For the text-containing cell, return its midpoint in [X, Y] coordinate format. 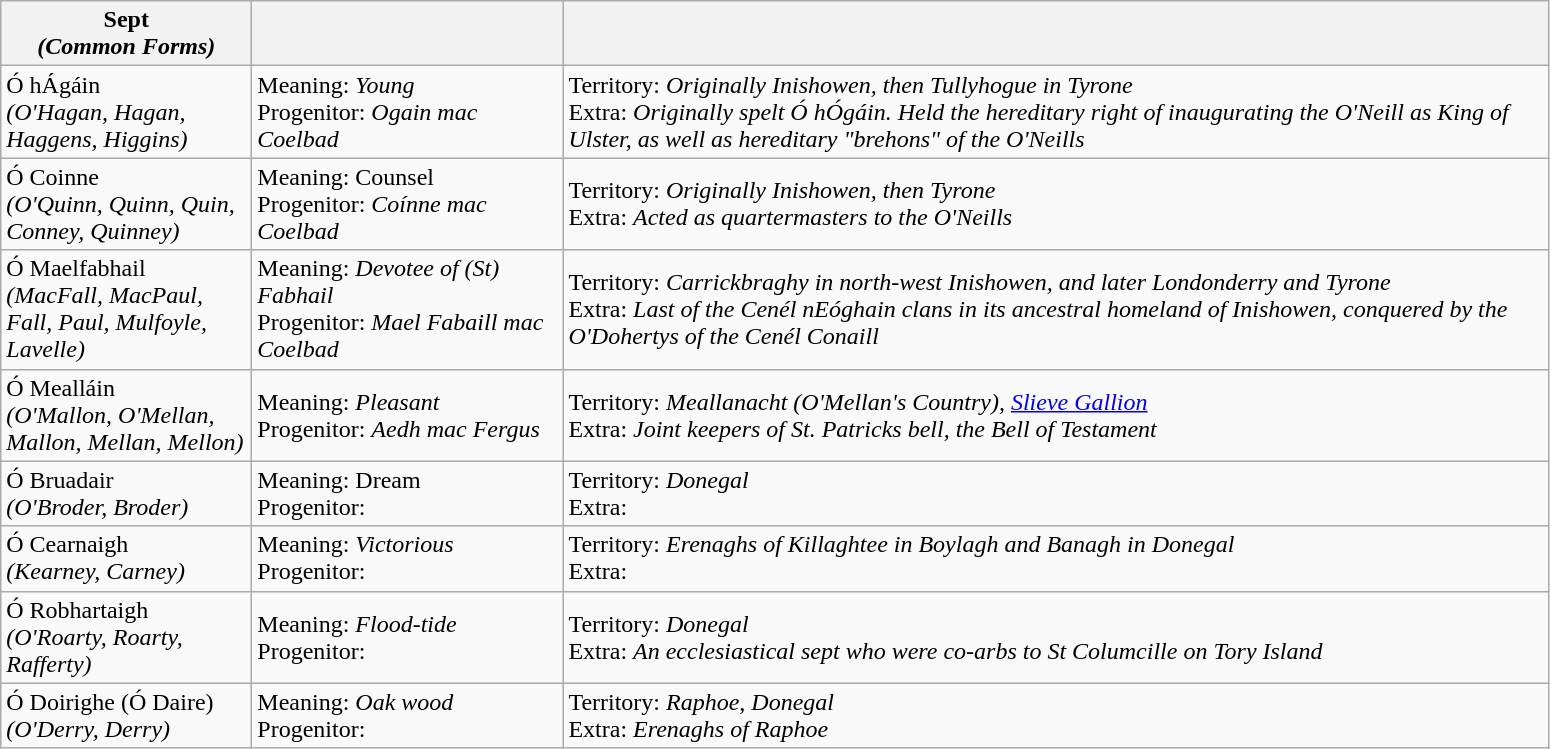
Meaning: Flood-tideProgenitor: [408, 637]
Territory: Meallanacht (O'Mellan's Country), Slieve GallionExtra: Joint keepers of St. Patricks bell, the Bell of Testament [1056, 415]
Territory: Raphoe, DonegalExtra: Erenaghs of Raphoe [1056, 716]
Meaning: Oak woodProgenitor: [408, 716]
Ó Doirighe (Ó Daire)(O'Derry, Derry) [126, 716]
Ó Mealláin(O'Mallon, O'Mellan, Mallon, Mellan, Mellon) [126, 415]
Meaning: Devotee of (St) FabhailProgenitor: Mael Fabaill mac Coelbad [408, 310]
Territory: Originally Inishowen, then TyroneExtra: Acted as quartermasters to the O'Neills [1056, 204]
Ó Robhartaigh(O'Roarty, Roarty, Rafferty) [126, 637]
Ó Cearnaigh(Kearney, Carney) [126, 558]
Ó Maelfabhail(MacFall, MacPaul, Fall, Paul, Mulfoyle, Lavelle) [126, 310]
Meaning: DreamProgenitor: [408, 494]
Territory: Erenaghs of Killaghtee in Boylagh and Banagh in DonegalExtra: [1056, 558]
Territory: DonegalExtra: [1056, 494]
Meaning: CounselProgenitor: Coínne mac Coelbad [408, 204]
Meaning: YoungProgenitor: Ogain mac Coelbad [408, 112]
Ó Coinne(O'Quinn, Quinn, Quin, Conney, Quinney) [126, 204]
Territory: DonegalExtra: An ecclesiastical sept who were co-arbs to St Columcille on Tory Island [1056, 637]
Meaning: PleasantProgenitor: Aedh mac Fergus [408, 415]
Ó Bruadair(O'Broder, Broder) [126, 494]
Sept(Common Forms) [126, 34]
Ó hÁgáin(O'Hagan, Hagan, Haggens, Higgins) [126, 112]
Meaning: VictoriousProgenitor: [408, 558]
